Return (x, y) of the center of cell containing provided text 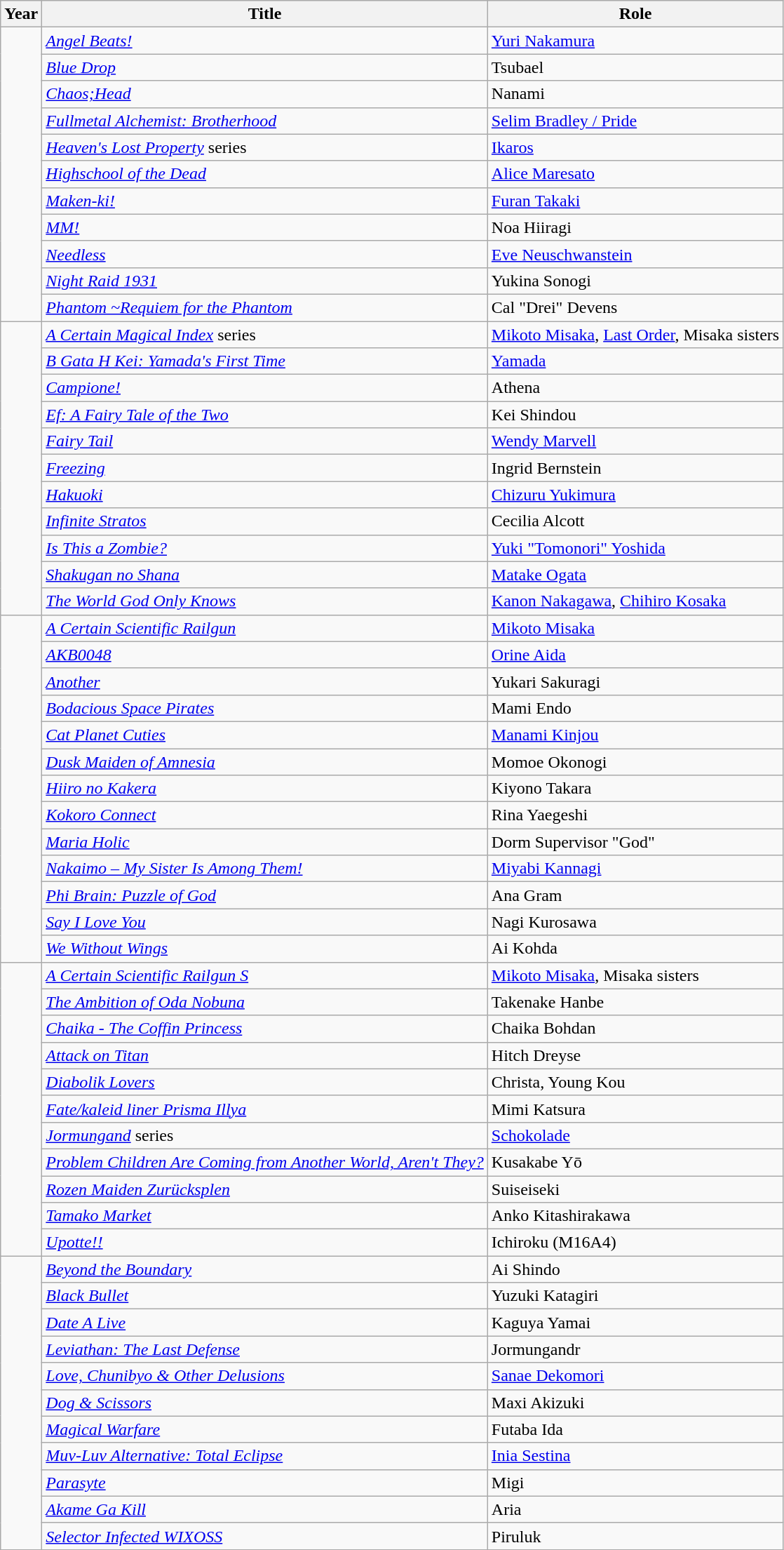
Ef: A Fairy Tale of the Two (265, 415)
Manami Kinjou (635, 735)
Rozen Maiden Zurücksplen (265, 1189)
Mami Endo (635, 708)
Say I Love You (265, 922)
Wendy Marvell (635, 441)
A Certain Scientific Railgun S (265, 975)
Muv-Luv Alternative: Total Eclipse (265, 1456)
Futaba Ida (635, 1429)
Title (265, 14)
Fullmetal Alchemist: Brotherhood (265, 121)
Christa, Young Kou (635, 1082)
Mikoto Misaka (635, 628)
Jormungandr (635, 1349)
Needless (265, 254)
Kokoro Connect (265, 815)
Upotte!! (265, 1243)
Another (265, 681)
Mikoto Misaka, Last Order, Misaka sisters (635, 335)
Migi (635, 1483)
Dorm Supervisor "God" (635, 842)
Maken-ki! (265, 201)
The World God Only Knows (265, 601)
Problem Children Are Coming from Another World, Aren't They? (265, 1162)
Tamako Market (265, 1216)
Nakaimo – My Sister Is Among Them! (265, 869)
Attack on Titan (265, 1055)
Sanae Dekomori (635, 1376)
Yuzuki Katagiri (635, 1296)
Is This a Zombie? (265, 548)
Momoe Okonogi (635, 761)
Jormungand series (265, 1135)
Selim Bradley / Pride (635, 121)
Freezing (265, 468)
Akame Ga Kill (265, 1509)
Maria Holic (265, 842)
Beyond the Boundary (265, 1269)
Fate/kaleid liner Prisma Illya (265, 1109)
Ai Kohda (635, 949)
Tsubael (635, 67)
Eve Neuschwanstein (635, 254)
Ingrid Bernstein (635, 468)
Bodacious Space Pirates (265, 708)
Schokolade (635, 1135)
Highschool of the Dead (265, 174)
Love, Chunibyo & Other Delusions (265, 1376)
Yuki "Tomonori" Yoshida (635, 548)
Phi Brain: Puzzle of God (265, 895)
Cat Planet Cuties (265, 735)
Infinite Stratos (265, 521)
Hakuoki (265, 495)
Kaguya Yamai (635, 1323)
Chaos;Head (265, 94)
Athena (635, 388)
Hitch Dreyse (635, 1055)
Maxi Akizuki (635, 1403)
Chizuru Yukimura (635, 495)
Kanon Nakagawa, Chihiro Kosaka (635, 601)
A Certain Magical Index series (265, 335)
Yukina Sonogi (635, 281)
Angel Beats! (265, 41)
Hiiro no Kakera (265, 789)
Yuri Nakamura (635, 41)
Orine Aida (635, 655)
Parasyte (265, 1483)
Diabolik Lovers (265, 1082)
Rina Yaegeshi (635, 815)
Magical Warfare (265, 1429)
Matake Ogata (635, 575)
Leviathan: The Last Defense (265, 1349)
Suiseiseki (635, 1189)
Piruluk (635, 1536)
Blue Drop (265, 67)
Furan Takaki (635, 201)
Black Bullet (265, 1296)
Ichiroku (M16A4) (635, 1243)
Miyabi Kannagi (635, 869)
Yamada (635, 361)
Ana Gram (635, 895)
Dusk Maiden of Amnesia (265, 761)
Inia Sestina (635, 1456)
Selector Infected WIXOSS (265, 1536)
AKB0048 (265, 655)
MM! (265, 227)
Aria (635, 1509)
Anko Kitashirakawa (635, 1216)
Heaven's Lost Property series (265, 147)
Mikoto Misaka, Misaka sisters (635, 975)
Ikaros (635, 147)
A Certain Scientific Railgun (265, 628)
Dog & Scissors (265, 1403)
Ai Shindo (635, 1269)
Mimi Katsura (635, 1109)
Night Raid 1931 (265, 281)
Date A Live (265, 1323)
Takenake Hanbe (635, 1002)
Nanami (635, 94)
Role (635, 14)
We Without Wings (265, 949)
The Ambition of Oda Nobuna (265, 1002)
Chaika Bohdan (635, 1029)
Cal "Drei" Devens (635, 307)
Campione! (265, 388)
Kei Shindou (635, 415)
Kiyono Takara (635, 789)
Shakugan no Shana (265, 575)
Year (21, 14)
Kusakabe Yō (635, 1162)
Nagi Kurosawa (635, 922)
Noa Hiiragi (635, 227)
Fairy Tail (265, 441)
Chaika - The Coffin Princess (265, 1029)
Cecilia Alcott (635, 521)
B Gata H Kei: Yamada's First Time (265, 361)
Yukari Sakuragi (635, 681)
Phantom ~Requiem for the Phantom (265, 307)
Alice Maresato (635, 174)
